Return the (X, Y) coordinate for the center point of the cell that contains the specified text.  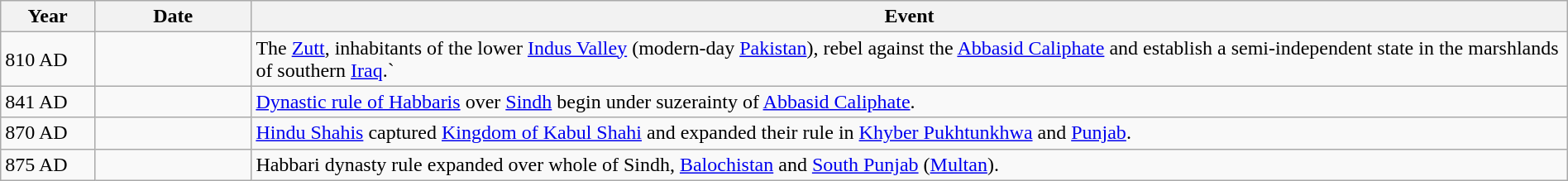
Dynastic rule of Habbaris over Sindh begin under suzerainty of Abbasid Caliphate. (910, 102)
Hindu Shahis captured Kingdom of Kabul Shahi and expanded their rule in Khyber Pukhtunkhwa and Punjab. (910, 133)
Habbari dynasty rule expanded over whole of Sindh, Balochistan and South Punjab (Multan). (910, 164)
810 AD (48, 60)
870 AD (48, 133)
841 AD (48, 102)
875 AD (48, 164)
Year (48, 17)
Event (910, 17)
Date (172, 17)
